Locate the cell with the specified text and output its (x, y) center coordinate. 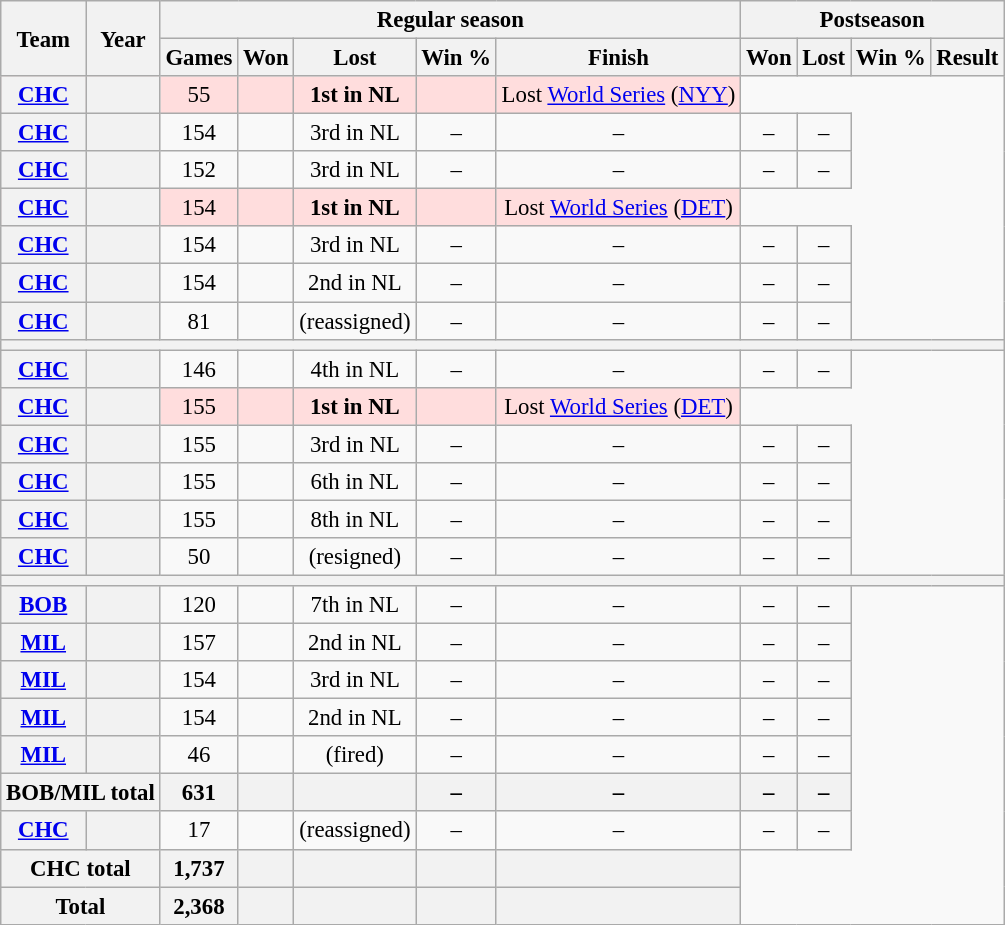
6th in NL (355, 482)
Finish (618, 58)
50 (199, 557)
CHC total (80, 868)
4th in NL (355, 369)
120 (199, 605)
152 (199, 170)
157 (199, 643)
Result (968, 58)
81 (199, 321)
Postseason (872, 20)
55 (199, 95)
Year (123, 38)
8th in NL (355, 519)
BOB/MIL total (80, 793)
Total (80, 906)
17 (199, 831)
Games (199, 58)
631 (199, 793)
(fired) (355, 755)
Lost World Series (NYY) (618, 95)
Team (44, 38)
(resigned) (355, 557)
146 (199, 369)
1,737 (199, 868)
BOB (44, 605)
2,368 (199, 906)
46 (199, 755)
Regular season (450, 20)
7th in NL (355, 605)
